Locate the cell with the specified text and output its [x, y] center coordinate. 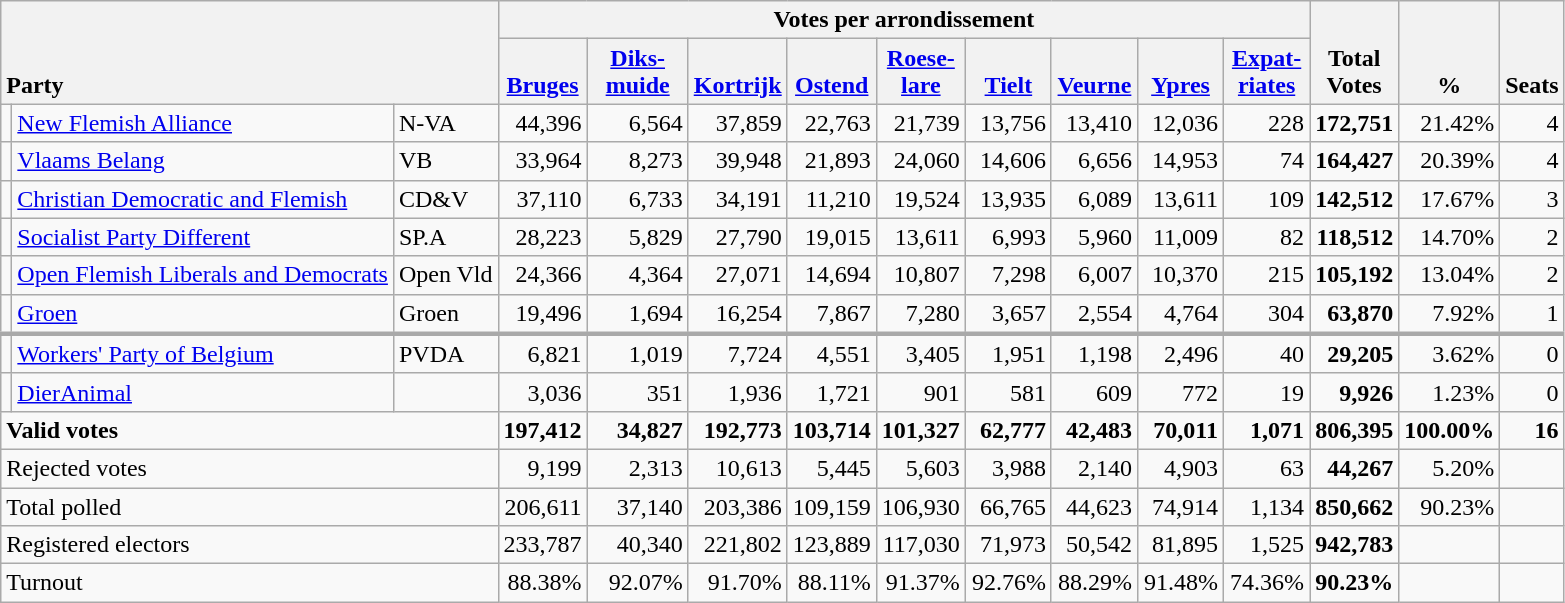
CD&V [446, 199]
13,756 [1008, 123]
% [1450, 52]
63 [1267, 468]
63,870 [1354, 314]
6,656 [1094, 161]
50,542 [1094, 545]
14,694 [832, 275]
70,011 [1180, 430]
197,412 [542, 430]
6,089 [1094, 199]
14,953 [1180, 161]
20.39% [1450, 161]
5,603 [920, 468]
Rejected votes [250, 468]
88.11% [832, 583]
12,036 [1180, 123]
13.04% [1450, 275]
10,370 [1180, 275]
40,340 [638, 545]
Valid votes [250, 430]
1,936 [738, 392]
Open Vld [446, 275]
71,973 [1008, 545]
74 [1267, 161]
806,395 [1354, 430]
5.20% [1450, 468]
1,019 [638, 354]
21.42% [1450, 123]
118,512 [1354, 237]
Registered electors [250, 545]
24,060 [920, 161]
123,889 [832, 545]
5,445 [832, 468]
SP.A [446, 237]
Expat- riates [1267, 72]
9,199 [542, 468]
27,071 [738, 275]
21,739 [920, 123]
10,807 [920, 275]
37,859 [738, 123]
VB [446, 161]
3,657 [1008, 314]
Total Votes [1354, 52]
82 [1267, 237]
1,951 [1008, 354]
6,564 [638, 123]
3 [1532, 199]
81,895 [1180, 545]
215 [1267, 275]
109 [1267, 199]
221,802 [738, 545]
N-VA [446, 123]
44,396 [542, 123]
7.92% [1450, 314]
11,210 [832, 199]
74,914 [1180, 507]
6,007 [1094, 275]
1,525 [1267, 545]
3,988 [1008, 468]
16,254 [738, 314]
351 [638, 392]
44,623 [1094, 507]
1,721 [832, 392]
6,821 [542, 354]
19,015 [832, 237]
304 [1267, 314]
109,159 [832, 507]
164,427 [1354, 161]
24,366 [542, 275]
2,313 [638, 468]
DierAnimal [203, 392]
Votes per arrondissement [904, 20]
233,787 [542, 545]
228 [1267, 123]
42,483 [1094, 430]
28,223 [542, 237]
4,551 [832, 354]
1,198 [1094, 354]
62,777 [1008, 430]
Ypres [1180, 72]
New Flemish Alliance [203, 123]
PVDA [446, 354]
8,273 [638, 161]
19 [1267, 392]
100.00% [1450, 430]
7,867 [832, 314]
3,405 [920, 354]
21,893 [832, 161]
33,964 [542, 161]
142,512 [1354, 199]
Bruges [542, 72]
34,827 [638, 430]
34,191 [738, 199]
Ostend [832, 72]
22,763 [832, 123]
1,071 [1267, 430]
4,364 [638, 275]
203,386 [738, 507]
206,611 [542, 507]
10,613 [738, 468]
3,036 [542, 392]
14.70% [1450, 237]
Tielt [1008, 72]
29,205 [1354, 354]
92.76% [1008, 583]
117,030 [920, 545]
Roese- lare [920, 72]
Open Flemish Liberals and Democrats [203, 275]
609 [1094, 392]
37,110 [542, 199]
192,773 [738, 430]
1.23% [1450, 392]
44,267 [1354, 468]
Kortrijk [738, 72]
105,192 [1354, 275]
Party [250, 52]
Socialist Party Different [203, 237]
101,327 [920, 430]
103,714 [832, 430]
942,783 [1354, 545]
581 [1008, 392]
Vlaams Belang [203, 161]
88.38% [542, 583]
9,926 [1354, 392]
40 [1267, 354]
Turnout [250, 583]
88.29% [1094, 583]
27,790 [738, 237]
6,733 [638, 199]
Christian Democratic and Flemish [203, 199]
91.70% [738, 583]
2,496 [1180, 354]
850,662 [1354, 507]
91.48% [1180, 583]
1 [1532, 314]
13,410 [1094, 123]
Seats [1532, 52]
19,496 [542, 314]
74.36% [1267, 583]
901 [920, 392]
66,765 [1008, 507]
7,298 [1008, 275]
172,751 [1354, 123]
Total polled [250, 507]
19,524 [920, 199]
3.62% [1450, 354]
1,694 [638, 314]
37,140 [638, 507]
39,948 [738, 161]
6,993 [1008, 237]
14,606 [1008, 161]
Workers' Party of Belgium [203, 354]
Veurne [1094, 72]
5,960 [1094, 237]
2,554 [1094, 314]
5,829 [638, 237]
1,134 [1267, 507]
4,903 [1180, 468]
4,764 [1180, 314]
11,009 [1180, 237]
106,930 [920, 507]
91.37% [920, 583]
2,140 [1094, 468]
17.67% [1450, 199]
13,935 [1008, 199]
7,724 [738, 354]
7,280 [920, 314]
16 [1532, 430]
Diks- muide [638, 72]
772 [1180, 392]
92.07% [638, 583]
